Provide the [X, Y] coordinate of the cell's center where the given text is located.  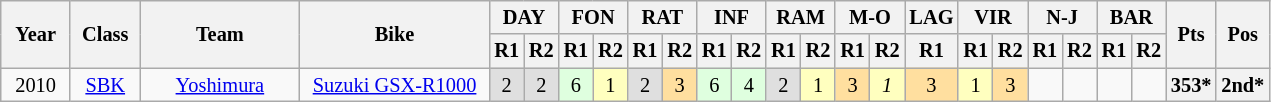
Class [105, 34]
4 [750, 85]
Yoshimura [220, 85]
VIR [992, 17]
Pos [1242, 34]
LAG [931, 17]
Bike [395, 34]
INF [732, 17]
353* [1191, 85]
2nd* [1242, 85]
Team [220, 34]
SBK [105, 85]
DAY [524, 17]
M-O [870, 17]
BAR [1132, 17]
2010 [36, 85]
RAM [800, 17]
N-J [1062, 17]
Suzuki GSX-R1000 [395, 85]
Year [36, 34]
RAT [662, 17]
Pts [1191, 34]
FON [594, 17]
